Output the (x, y) coordinate of the center of the cell containing the given text.  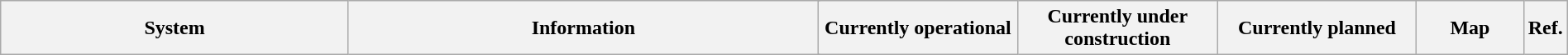
Currently under construction (1117, 28)
Ref. (1545, 28)
Map (1470, 28)
System (175, 28)
Currently operational (918, 28)
Information (583, 28)
Currently planned (1317, 28)
